Locate the cell with the specified text and output its (x, y) center coordinate. 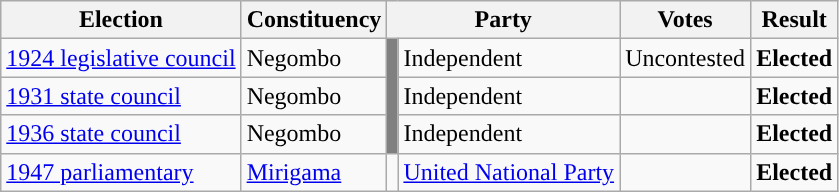
1931 state council (121, 96)
Result (794, 20)
1924 legislative council (121, 58)
Uncontested (686, 58)
Election (121, 20)
1947 parliamentary (121, 172)
Constituency (314, 20)
Mirigama (314, 172)
1936 state council (121, 134)
Votes (686, 20)
United National Party (509, 172)
Party (504, 20)
